Extract the [x, y] coordinate from the center of the cell holding the provided text.  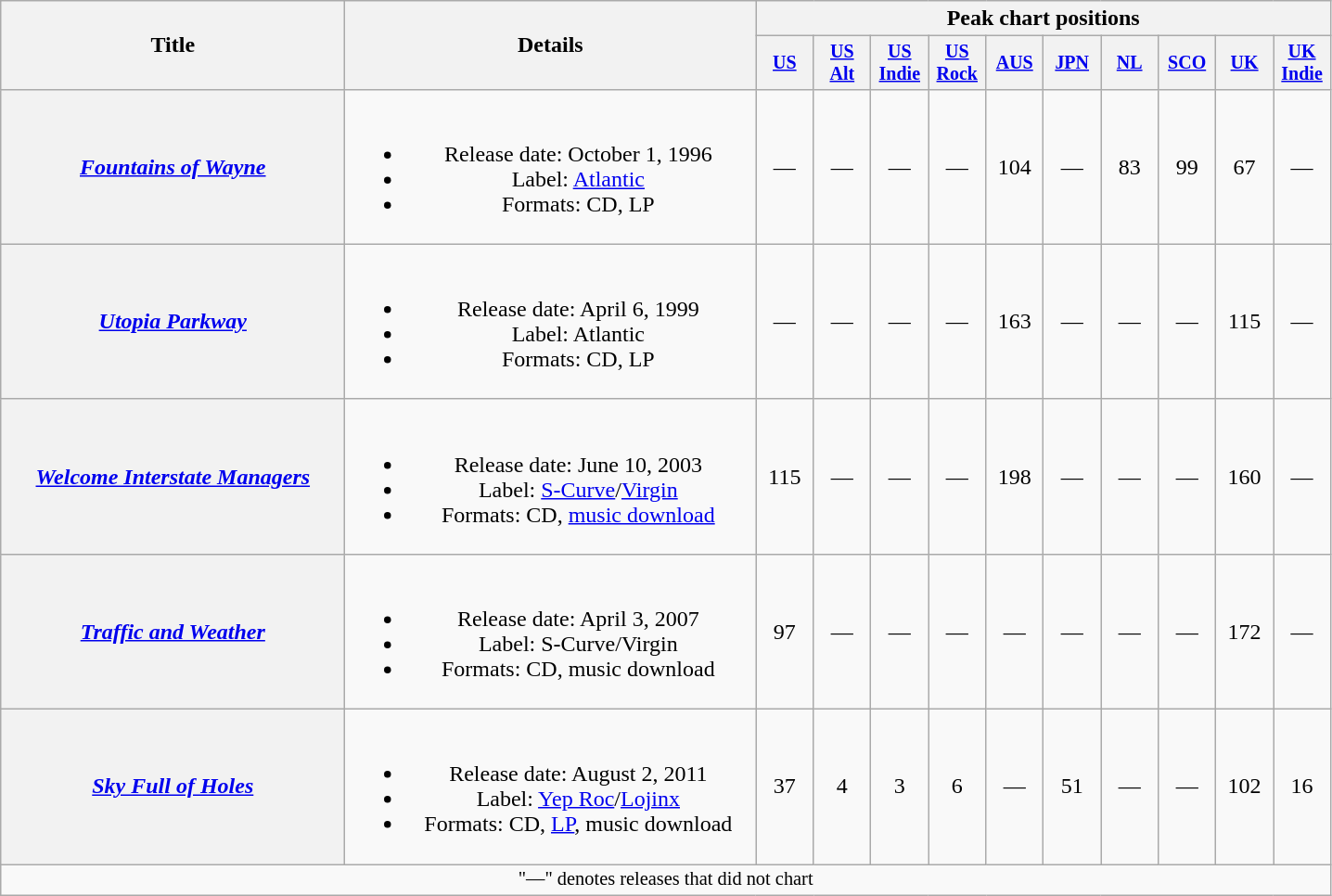
Title [173, 45]
USAlt [842, 63]
UK [1245, 63]
Release date: October 1, 1996Label: AtlanticFormats: CD, LP [551, 167]
83 [1130, 167]
6 [957, 787]
Traffic and Weather [173, 631]
104 [1015, 167]
4 [842, 787]
Release date: April 3, 2007Label: S-Curve/VirginFormats: CD, music download [551, 631]
Sky Full of Holes [173, 787]
172 [1245, 631]
USIndie [900, 63]
163 [1015, 321]
AUS [1015, 63]
Welcome Interstate Managers [173, 477]
JPN [1072, 63]
51 [1072, 787]
Release date: June 10, 2003Label: S-Curve/VirginFormats: CD, music download [551, 477]
Fountains of Wayne [173, 167]
Release date: April 6, 1999Label: AtlanticFormats: CD, LP [551, 321]
16 [1302, 787]
97 [785, 631]
Details [551, 45]
102 [1245, 787]
USRock [957, 63]
67 [1245, 167]
160 [1245, 477]
UKIndie [1302, 63]
US [785, 63]
"—" denotes releases that did not chart [666, 880]
37 [785, 787]
198 [1015, 477]
3 [900, 787]
Release date: August 2, 2011Label: Yep Roc/LojinxFormats: CD, LP, music download [551, 787]
Peak chart positions [1044, 19]
99 [1187, 167]
Utopia Parkway [173, 321]
SCO [1187, 63]
NL [1130, 63]
